Capture the cell that displays the provided text and extract its [X, Y] central coordinate. 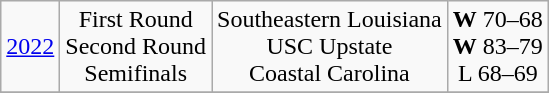
W 70–68W 83–79L 68–69 [498, 47]
Southeastern LouisianaUSC UpstateCoastal Carolina [330, 47]
First RoundSecond RoundSemifinals [136, 47]
2022 [30, 47]
